For the text-containing cell, return its midpoint in (X, Y) coordinate format. 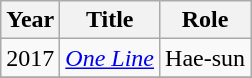
One Line (110, 58)
2017 (30, 58)
Year (30, 20)
Title (110, 20)
Role (206, 20)
Hae-sun (206, 58)
